Locate the cell with the specified text and output its (X, Y) center coordinate. 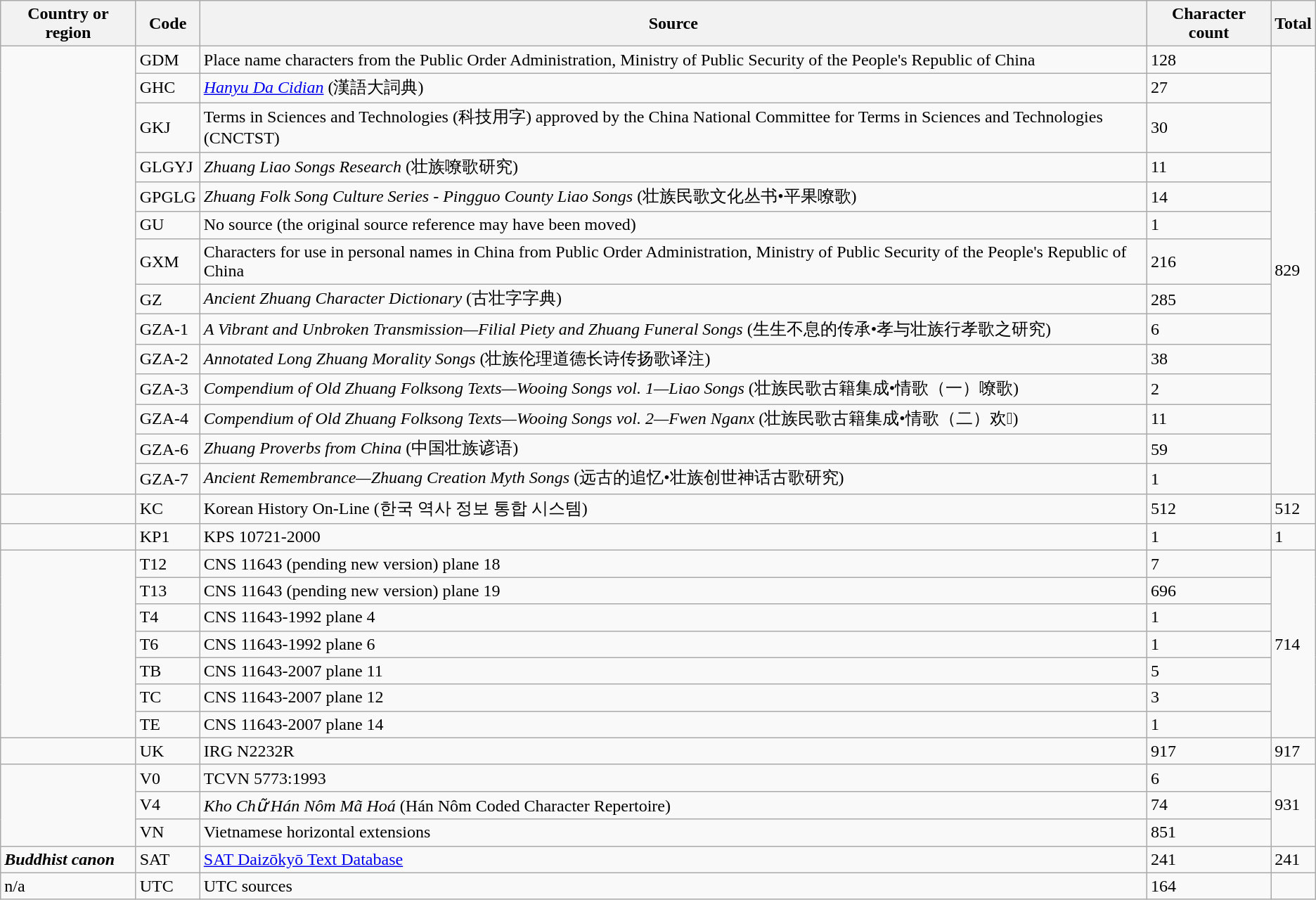
GXM (167, 262)
GZ (167, 300)
Annotated Long Zhuang Morality Songs (壮族伦理道德长诗传扬歌译注) (673, 359)
27 (1208, 89)
No source (the original source reference may have been moved) (673, 225)
GLGYJ (167, 167)
TCVN 5773:1993 (673, 778)
Zhuang Liao Songs Research (壮族嘹歌研究) (673, 167)
Character count (1208, 24)
n/a (68, 886)
GHC (167, 89)
KP1 (167, 537)
SAT (167, 859)
CNS 11643-2007 plane 12 (673, 697)
38 (1208, 359)
Compendium of Old Zhuang Folksong Texts—Wooing Songs vol. 2—Fwen Nganx (壮族民歌古籍集成•情歌（二）欢𭪤) (673, 419)
5 (1208, 671)
Characters for use in personal names in China from Public Order Administration, Ministry of Public Security of the People's Republic of China (673, 262)
TB (167, 671)
59 (1208, 449)
Vietnamese horizontal extensions (673, 832)
Place name characters from the Public Order Administration, Ministry of Public Security of the People's Republic of China (673, 60)
851 (1208, 832)
VN (167, 832)
7 (1208, 564)
CNS 11643-2007 plane 14 (673, 724)
GZA-2 (167, 359)
74 (1208, 805)
T6 (167, 644)
UTC sources (673, 886)
TE (167, 724)
30 (1208, 127)
Terms in Sciences and Technologies (科技用字) approved by the China National Committee for Terms in Sciences and Technologies (CNCTST) (673, 127)
Compendium of Old Zhuang Folksong Texts—Wooing Songs vol. 1—Liao Songs (壮族民歌古籍集成•情歌（一）嘹歌) (673, 390)
Korean History On-Line (한국 역사 정보 통합 시스템) (673, 509)
GZA-7 (167, 480)
829 (1294, 270)
Country or region (68, 24)
GDM (167, 60)
V4 (167, 805)
14 (1208, 197)
TC (167, 697)
GZA-1 (167, 329)
285 (1208, 300)
CNS 11643-1992 plane 6 (673, 644)
2 (1208, 390)
CNS 11643-2007 plane 11 (673, 671)
A Vibrant and Unbroken Transmission—Filial Piety and Zhuang Funeral Songs (生生不息的传承•孝与壮族行孝歌之研究) (673, 329)
Total (1294, 24)
Ancient Zhuang Character Dictionary (古壮字字典) (673, 300)
Code (167, 24)
Hanyu Da Cidian (漢語大詞典) (673, 89)
Kho Chữ Hán Nôm Mã Hoá (Hán Nôm Coded Character Repertoire) (673, 805)
216 (1208, 262)
UTC (167, 886)
696 (1208, 591)
GPGLG (167, 197)
GKJ (167, 127)
V0 (167, 778)
3 (1208, 697)
SAT Daizōkyō Text Database (673, 859)
128 (1208, 60)
931 (1294, 805)
KC (167, 509)
Zhuang Folk Song Culture Series - Pingguo County Liao Songs (壮族民歌文化丛书•平果嘹歌) (673, 197)
GZA-4 (167, 419)
714 (1294, 644)
T13 (167, 591)
CNS 11643 (pending new version) plane 18 (673, 564)
CNS 11643-1992 plane 4 (673, 617)
T12 (167, 564)
IRG N2232R (673, 751)
164 (1208, 886)
KPS 10721-2000 (673, 537)
Buddhist canon (68, 859)
CNS 11643 (pending new version) plane 19 (673, 591)
Ancient Remembrance—Zhuang Creation Myth Songs (远古的追忆•壮族创世神话古歌研究) (673, 480)
Source (673, 24)
GZA-3 (167, 390)
T4 (167, 617)
Zhuang Proverbs from China (中国壮族谚语) (673, 449)
GZA-6 (167, 449)
UK (167, 751)
GU (167, 225)
